Find where the given text appears and provide that cell's center as (x, y) coordinate. 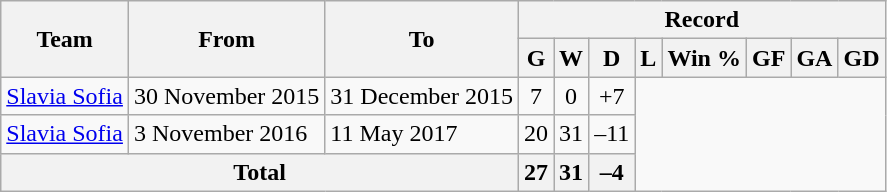
27 (536, 172)
D (612, 58)
GA (814, 58)
0 (572, 96)
Team (65, 39)
–4 (612, 172)
–11 (612, 134)
30 November 2015 (226, 96)
31 December 2015 (422, 96)
7 (536, 96)
G (536, 58)
L (648, 58)
GD (862, 58)
GF (769, 58)
20 (536, 134)
Record (702, 20)
To (422, 39)
W (572, 58)
+7 (612, 96)
Total (260, 172)
11 May 2017 (422, 134)
From (226, 39)
3 November 2016 (226, 134)
Win % (704, 58)
